Output the (X, Y) coordinate of the center of the cell containing the given text.  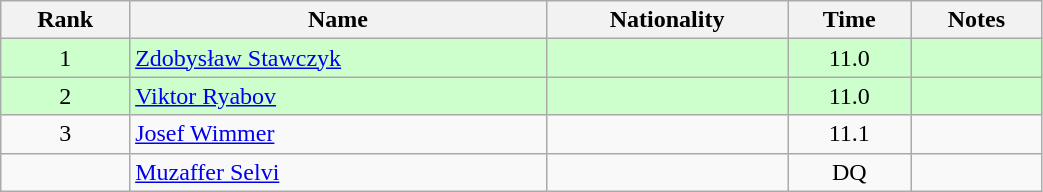
Rank (66, 20)
Nationality (666, 20)
Josef Wimmer (338, 134)
Muzaffer Selvi (338, 172)
DQ (850, 172)
Time (850, 20)
2 (66, 96)
Notes (976, 20)
3 (66, 134)
Name (338, 20)
Zdobysław Stawczyk (338, 58)
Viktor Ryabov (338, 96)
1 (66, 58)
11.1 (850, 134)
